For the text-containing cell, return its midpoint in (X, Y) coordinate format. 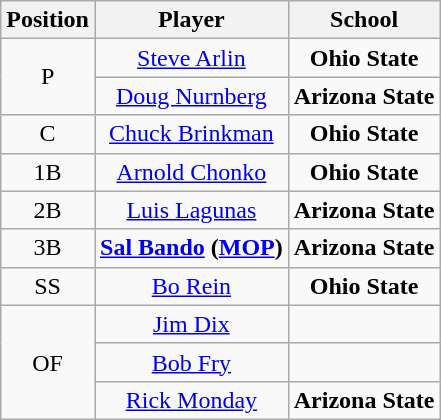
Sal Bando (MOP) (191, 248)
Player (191, 20)
Rick Monday (191, 400)
2B (48, 210)
Doug Nurnberg (191, 96)
OF (48, 362)
SS (48, 286)
Arnold Chonko (191, 172)
Jim Dix (191, 324)
Bob Fry (191, 362)
Position (48, 20)
C (48, 134)
P (48, 77)
1B (48, 172)
3B (48, 248)
Luis Lagunas (191, 210)
Steve Arlin (191, 58)
Bo Rein (191, 286)
School (364, 20)
Chuck Brinkman (191, 134)
